Determine the [x, y] coordinate at the center of the cell enclosing the given text.  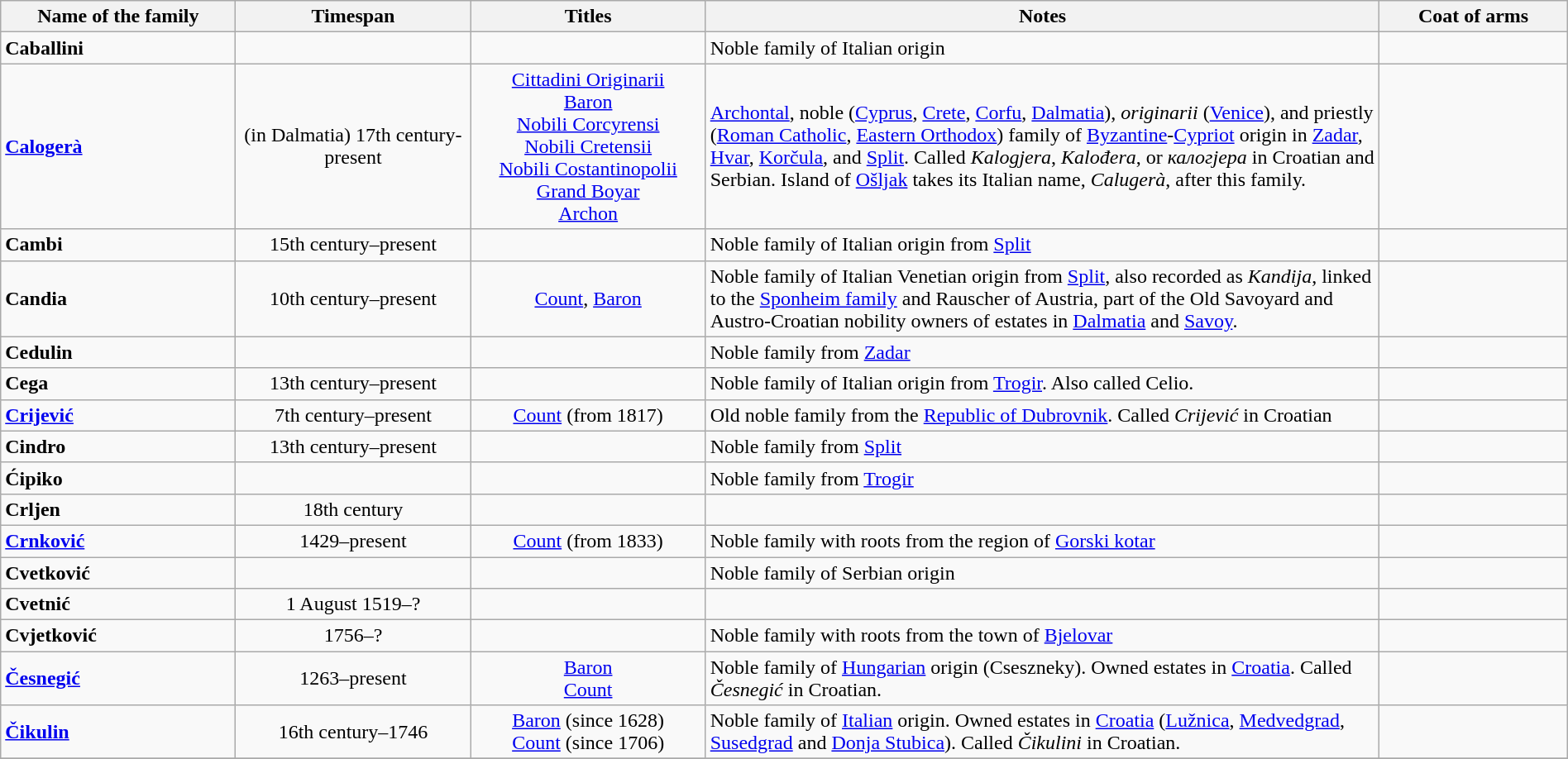
1756–? [353, 636]
Candia [118, 298]
Old noble family from the Republic of Dubrovnik. Called Crijević in Croatian [1042, 415]
Calogerà [118, 146]
Cvetković [118, 573]
Count (from 1833) [588, 541]
Česnegić [118, 678]
Noble family of Hungarian origin (Cseszneky). Owned estates in Croatia. Called Česnegić in Croatian. [1042, 678]
Caballini [118, 48]
Čikulin [118, 733]
Cvjetković [118, 636]
Timespan [353, 17]
Cvetnić [118, 604]
Ćipiko [118, 478]
Titles [588, 17]
Crnković [118, 541]
Cindro [118, 446]
Crijević [118, 415]
Noble family from Trogir [1042, 478]
10th century–present [353, 298]
1263–present [353, 678]
15th century–present [353, 245]
Count (from 1817) [588, 415]
Cega [118, 384]
Noble family from Split [1042, 446]
Count, Baron [588, 298]
Name of the family [118, 17]
7th century–present [353, 415]
Noble family of Italian origin. Owned estates in Croatia (Lužnica, Medvedgrad, Susedgrad and Donja Stubica). Called Čikulini in Croatian. [1042, 733]
Cittadini OriginariiBaronNobili CorcyrensiNobili CretensiiNobili CostantinopoliiGrand BoyarArchon [588, 146]
Noble family from Zadar [1042, 352]
BaronCount [588, 678]
Noble family with roots from the region of Gorski kotar [1042, 541]
1 August 1519–? [353, 604]
16th century–1746 [353, 733]
Noble family of Italian origin from Split [1042, 245]
Cedulin [118, 352]
Coat of arms [1474, 17]
Baron (since 1628)Count (since 1706) [588, 733]
Cambi [118, 245]
Noble family of Italian origin [1042, 48]
Crljen [118, 509]
Noble family of Serbian origin [1042, 573]
1429–present [353, 541]
18th century [353, 509]
(in Dalmatia) 17th century-present [353, 146]
Noble family with roots from the town of Bjelovar [1042, 636]
Notes [1042, 17]
Noble family of Italian origin from Trogir. Also called Celio. [1042, 384]
